Return the (X, Y) coordinate for the center point of the cell that contains the specified text.  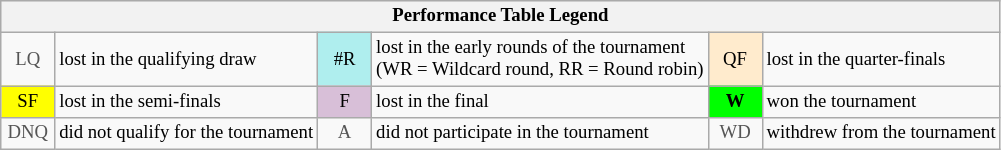
Performance Table Legend (500, 16)
QF (735, 60)
LQ (28, 60)
A (345, 134)
lost in the early rounds of the tournament(WR = Wildcard round, RR = Round robin) (540, 60)
lost in the qualifying draw (186, 60)
#R (345, 60)
SF (28, 102)
WD (735, 134)
withdrew from the tournament (881, 134)
lost in the final (540, 102)
did not qualify for the tournament (186, 134)
lost in the quarter-finals (881, 60)
F (345, 102)
won the tournament (881, 102)
DNQ (28, 134)
W (735, 102)
did not participate in the tournament (540, 134)
lost in the semi-finals (186, 102)
